For the text-containing cell, return its midpoint in (X, Y) coordinate format. 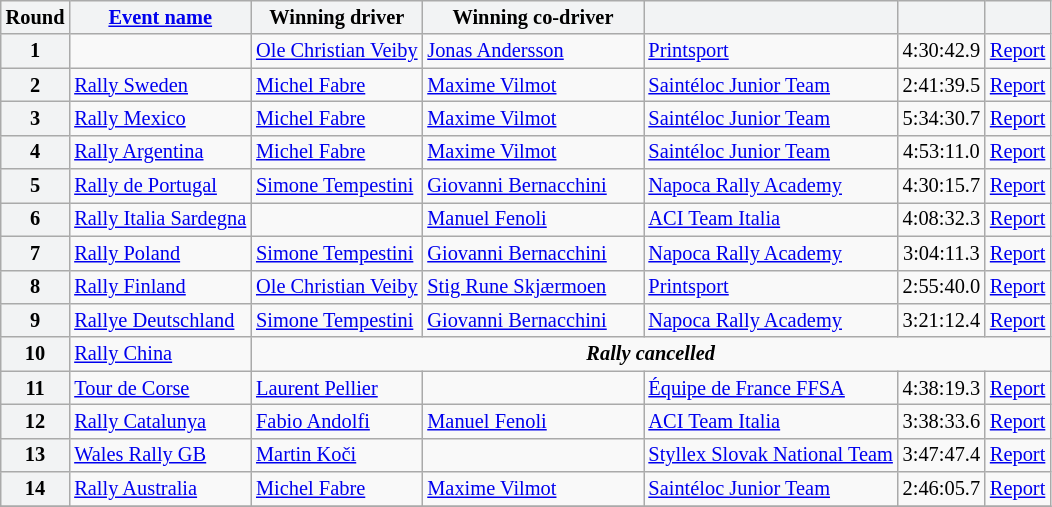
3 (36, 118)
10 (36, 354)
4:30:15.7 (942, 186)
3:47:47.4 (942, 455)
14 (36, 489)
Rally China (160, 354)
2:55:40.0 (942, 287)
Stig Rune Skjærmoen (532, 287)
Rally Italia Sardegna (160, 219)
Rally Poland (160, 253)
Event name (160, 17)
Rally de Portugal (160, 186)
7 (36, 253)
9 (36, 320)
Jonas Andersson (532, 51)
6 (36, 219)
2:41:39.5 (942, 85)
5 (36, 186)
Winning driver (336, 17)
2:46:05.7 (942, 489)
5:34:30.7 (942, 118)
4:38:19.3 (942, 388)
Rallye Deutschland (160, 320)
3:04:11.3 (942, 253)
Styllex Slovak National Team (771, 455)
Tour de Corse (160, 388)
Laurent Pellier (336, 388)
Rally cancelled (650, 354)
Rally Australia (160, 489)
8 (36, 287)
2 (36, 85)
3:38:33.6 (942, 421)
Rally Finland (160, 287)
Rally Sweden (160, 85)
Fabio Andolfi (336, 421)
Rally Mexico (160, 118)
4:30:42.9 (942, 51)
Martin Koči (336, 455)
Round (36, 17)
Rally Catalunya (160, 421)
3:21:12.4 (942, 320)
13 (36, 455)
1 (36, 51)
Wales Rally GB (160, 455)
4:08:32.3 (942, 219)
12 (36, 421)
4 (36, 152)
Rally Argentina (160, 152)
Winning co-driver (532, 17)
Équipe de France FFSA (771, 388)
11 (36, 388)
4:53:11.0 (942, 152)
